Find where the given text appears and provide that cell's center as [x, y] coordinate. 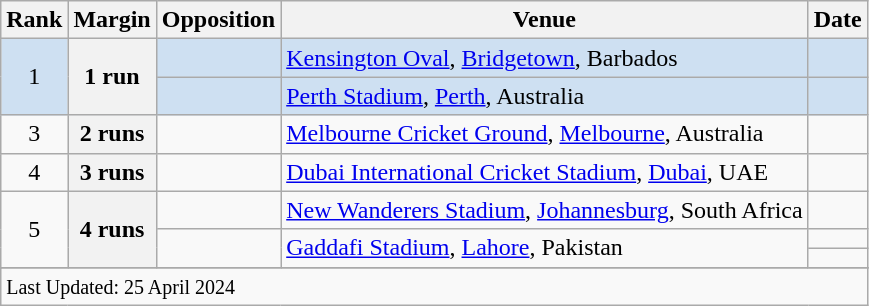
Melbourne Cricket Ground, Melbourne, Australia [545, 134]
1 run [112, 77]
Gaddafi Stadium, Lahore, Pakistan [545, 248]
Kensington Oval, Bridgetown, Barbados [545, 58]
Last Updated: 25 April 2024 [434, 286]
5 [34, 229]
4 [34, 172]
Date [838, 20]
3 runs [112, 172]
New Wanderers Stadium, Johannesburg, South Africa [545, 210]
Margin [112, 20]
2 runs [112, 134]
3 [34, 134]
Venue [545, 20]
1 [34, 77]
4 runs [112, 229]
Dubai International Cricket Stadium, Dubai, UAE [545, 172]
Opposition [218, 20]
Rank [34, 20]
Perth Stadium, Perth, Australia [545, 96]
